Locate the cell with the specified text and output its (x, y) center coordinate. 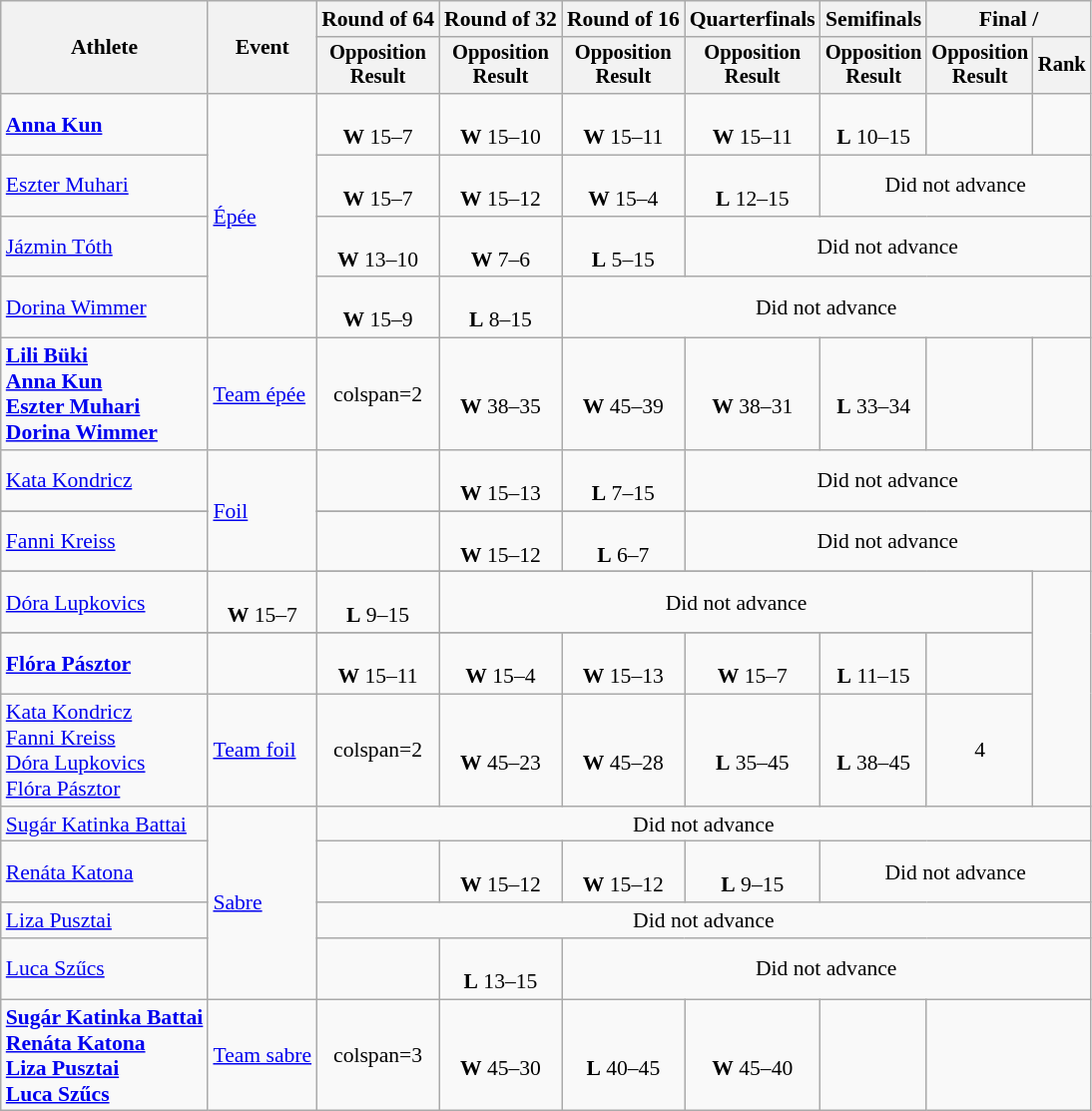
Renáta Katona (105, 872)
Kata KondriczFanni KreissDóra LupkovicsFlóra Pásztor (105, 751)
W 45–39 (623, 394)
Épée (262, 216)
Team sabre (262, 1055)
colspan=3 (377, 1055)
Sugár Katinka BattaiRenáta KatonaLiza PusztaiLuca Szűcs (105, 1055)
Lili BükiAnna KunEszter MuhariDorina Wimmer (105, 394)
Eszter Muhari (105, 186)
Dorina Wimmer (105, 307)
Rank (1062, 66)
Semifinals (874, 19)
Event (262, 48)
L 35–45 (753, 751)
Jázmin Tóth (105, 248)
L 40–45 (623, 1055)
Sabre (262, 903)
Foil (262, 511)
W 7–6 (501, 248)
Quarterfinals (753, 19)
Liza Pusztai (105, 920)
L 38–45 (874, 751)
Kata Kondricz (105, 481)
Round of 32 (501, 19)
Final / (1008, 19)
W 15–9 (377, 307)
W 13–10 (377, 248)
L 5–15 (623, 248)
L 7–15 (623, 481)
Anna Kun (105, 124)
L 10–15 (874, 124)
Round of 64 (377, 19)
W 38–31 (753, 394)
Fanni Kreiss (105, 541)
Round of 16 (623, 19)
L 8–15 (501, 307)
Flóra Pásztor (105, 663)
W 45–30 (501, 1055)
W 15–10 (501, 124)
Luca Szűcs (105, 968)
L 11–15 (874, 663)
4 (980, 751)
W 45–23 (501, 751)
L 33–34 (874, 394)
L 13–15 (501, 968)
Team foil (262, 751)
W 38–35 (501, 394)
Team épée (262, 394)
L 12–15 (753, 186)
L 6–7 (623, 541)
W 45–28 (623, 751)
W 45–40 (753, 1055)
Athlete (105, 48)
Dóra Lupkovics (105, 603)
Sugár Katinka Battai (105, 825)
